Provide the [x, y] coordinate of the cell's center where the given text is located.  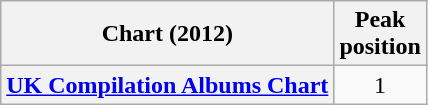
Chart (2012) [168, 34]
1 [380, 85]
Peakposition [380, 34]
UK Compilation Albums Chart [168, 85]
